From the cell containing the given text, extract its center point as (X, Y) coordinate. 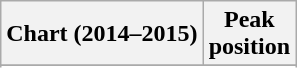
Peakposition (249, 34)
Chart (2014–2015) (102, 34)
